Find where the given text appears and provide that cell's center as [X, Y] coordinate. 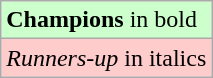
Runners-up in italics [106, 58]
Champions in bold [106, 20]
